Extract the [X, Y] coordinate from the center of the cell holding the provided text.  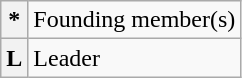
Founding member(s) [134, 20]
Leader [134, 58]
L [14, 58]
* [14, 20]
